Scan for the cell matching the given text and deliver its [X, Y] coordinate at center. 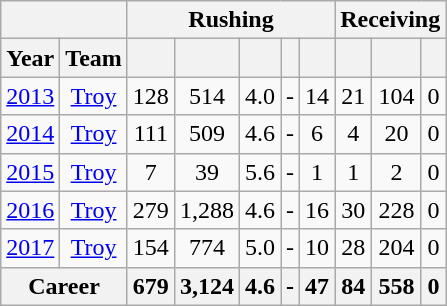
5.0 [260, 248]
Career [64, 286]
84 [354, 286]
20 [397, 134]
10 [318, 248]
279 [150, 210]
Receiving [390, 20]
21 [354, 96]
128 [150, 96]
1,288 [206, 210]
5.6 [260, 172]
679 [150, 286]
3,124 [206, 286]
Year [30, 58]
47 [318, 286]
104 [397, 96]
558 [397, 286]
2013 [30, 96]
28 [354, 248]
2 [397, 172]
30 [354, 210]
4 [354, 134]
14 [318, 96]
228 [397, 210]
Team [94, 58]
Rushing [230, 20]
774 [206, 248]
154 [150, 248]
514 [206, 96]
509 [206, 134]
2014 [30, 134]
2015 [30, 172]
6 [318, 134]
7 [150, 172]
204 [397, 248]
2017 [30, 248]
4.0 [260, 96]
39 [206, 172]
2016 [30, 210]
111 [150, 134]
16 [318, 210]
